Extract the (X, Y) coordinate from the center of the cell holding the provided text.  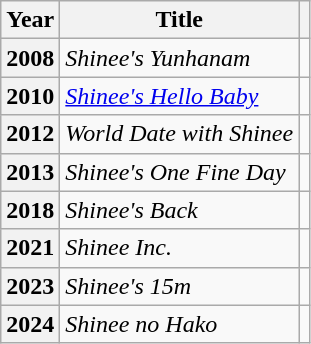
2023 (30, 286)
2012 (30, 134)
Title (180, 20)
2010 (30, 96)
Shinee's 15m (180, 286)
2013 (30, 172)
World Date with Shinee (180, 134)
Shinee's Yunhanam (180, 58)
Shinee's Back (180, 210)
Shinee Inc. (180, 248)
2008 (30, 58)
Year (30, 20)
Shinee's Hello Baby (180, 96)
Shinee no Hako (180, 324)
Shinee's One Fine Day (180, 172)
2024 (30, 324)
2018 (30, 210)
2021 (30, 248)
